Find where the given text appears and provide that cell's center as [X, Y] coordinate. 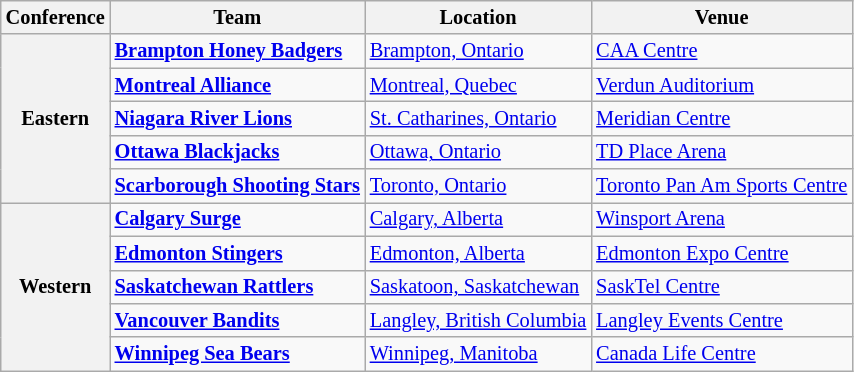
Eastern [56, 118]
Toronto Pan Am Sports Centre [722, 186]
Edmonton Stingers [238, 253]
Winnipeg, Manitoba [478, 354]
SaskTel Centre [722, 287]
Edmonton Expo Centre [722, 253]
Western [56, 286]
Calgary, Alberta [478, 219]
Edmonton, Alberta [478, 253]
Ottawa Blackjacks [238, 152]
Location [478, 17]
Saskatchewan Rattlers [238, 287]
Team [238, 17]
Canada Life Centre [722, 354]
Scarborough Shooting Stars [238, 186]
Ottawa, Ontario [478, 152]
Langley Events Centre [722, 320]
Vancouver Bandits [238, 320]
CAA Centre [722, 51]
Calgary Surge [238, 219]
Conference [56, 17]
Langley, British Columbia [478, 320]
St. Catharines, Ontario [478, 118]
Montreal Alliance [238, 85]
Winsport Arena [722, 219]
Venue [722, 17]
Verdun Auditorium [722, 85]
Toronto, Ontario [478, 186]
Saskatoon, Saskatchewan [478, 287]
Meridian Centre [722, 118]
Niagara River Lions [238, 118]
Brampton Honey Badgers [238, 51]
Montreal, Quebec [478, 85]
Winnipeg Sea Bears [238, 354]
Brampton, Ontario [478, 51]
TD Place Arena [722, 152]
